From the cell containing the given text, extract its center point as (x, y) coordinate. 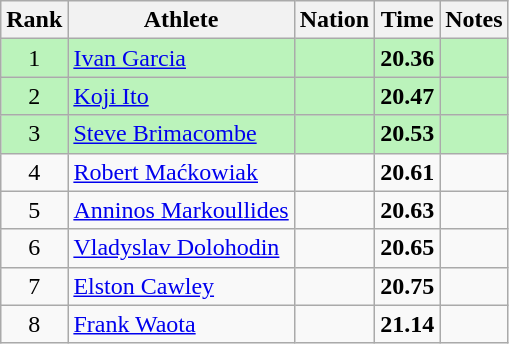
20.75 (408, 286)
Ivan Garcia (181, 58)
Nation (334, 20)
Anninos Markoullides (181, 210)
Steve Brimacombe (181, 134)
7 (34, 286)
Time (408, 20)
20.47 (408, 96)
Frank Waota (181, 324)
3 (34, 134)
Rank (34, 20)
Robert Maćkowiak (181, 172)
20.65 (408, 248)
21.14 (408, 324)
6 (34, 248)
2 (34, 96)
Athlete (181, 20)
Koji Ito (181, 96)
8 (34, 324)
Elston Cawley (181, 286)
Notes (474, 20)
20.36 (408, 58)
4 (34, 172)
1 (34, 58)
Vladyslav Dolohodin (181, 248)
20.61 (408, 172)
20.53 (408, 134)
20.63 (408, 210)
5 (34, 210)
